Return the (X, Y) coordinate for the center point of the cell that contains the specified text.  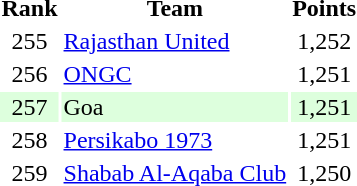
Goa (175, 107)
255 (30, 41)
Rajasthan United (175, 41)
257 (30, 107)
Persikabo 1973 (175, 140)
258 (30, 140)
ONGC (175, 74)
256 (30, 74)
